Scan for the cell matching the given text and deliver its [x, y] coordinate at center. 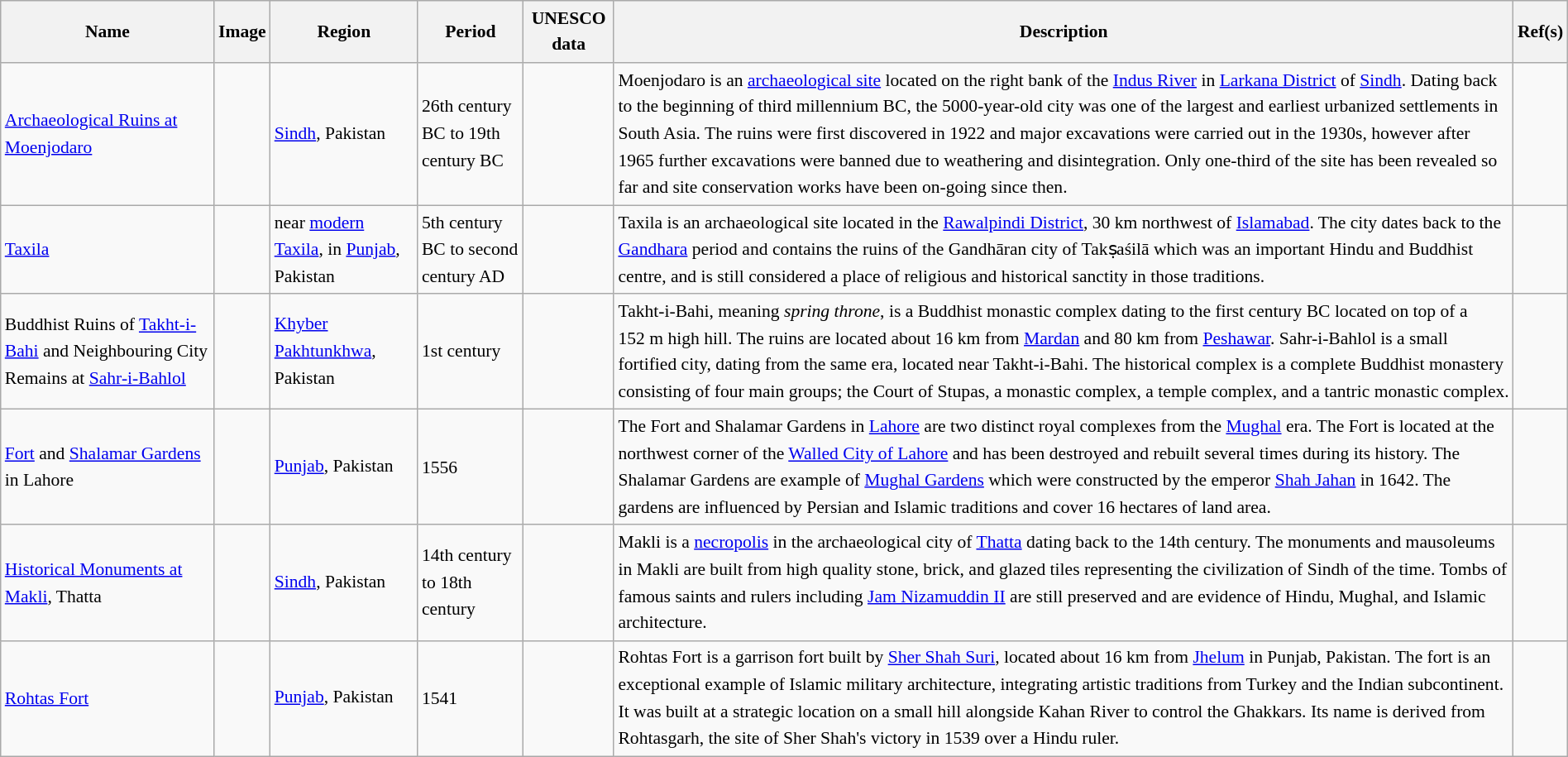
Buddhist Ruins of Takht-i-Bahi and Neighbouring City Remains at Sahr-i-Bahlol [108, 352]
1st century [471, 352]
5th century BC to second century AD [471, 250]
Khyber Pakhtunkhwa, Pakistan [344, 352]
26th century BC to 19th century BC [471, 134]
Archaeological Ruins at Moenjodaro [108, 134]
1541 [471, 698]
14th century to 18th century [471, 583]
Historical Monuments at Makli, Thatta [108, 583]
UNESCO data [569, 31]
near modern Taxila, in Punjab, Pakistan [344, 250]
Name [108, 31]
Fort and Shalamar Gardens in Lahore [108, 467]
Image [242, 31]
Description [1064, 31]
Period [471, 31]
Rohtas Fort [108, 698]
Ref(s) [1540, 31]
Taxila [108, 250]
1556 [471, 467]
Region [344, 31]
